Extract the (x, y) coordinate from the center of the cell holding the provided text.  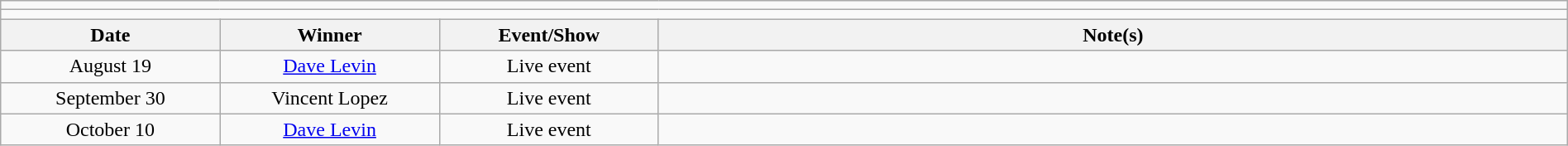
September 30 (111, 98)
Winner (329, 35)
October 10 (111, 129)
Event/Show (549, 35)
Note(s) (1113, 35)
Vincent Lopez (329, 98)
Date (111, 35)
August 19 (111, 66)
